Locate the cell with the specified text and output its (x, y) center coordinate. 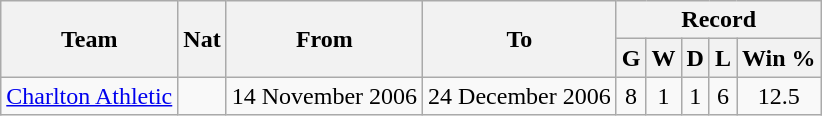
Team (90, 39)
L (722, 58)
Record (718, 20)
12.5 (778, 96)
24 December 2006 (520, 96)
8 (631, 96)
To (520, 39)
14 November 2006 (324, 96)
Win % (778, 58)
Nat (202, 39)
Charlton Athletic (90, 96)
W (664, 58)
From (324, 39)
6 (722, 96)
G (631, 58)
D (695, 58)
